Capture the cell that displays the provided text and extract its (X, Y) central coordinate. 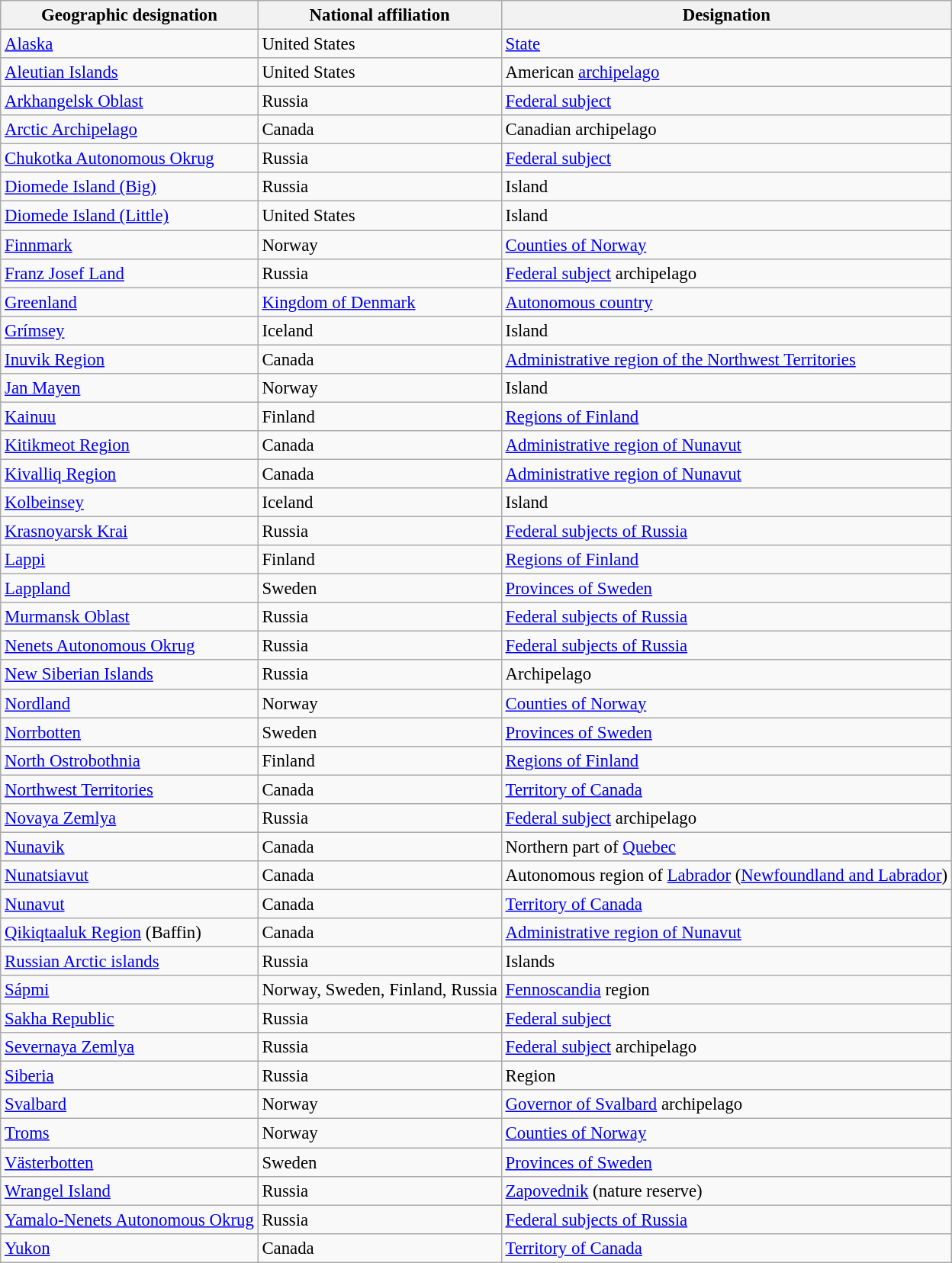
Northwest Territories (130, 789)
Norrbotten (130, 732)
Administrative region of the Northwest Territories (726, 359)
Region (726, 1076)
Canadian archipelago (726, 130)
Wrangel Island (130, 1191)
New Siberian Islands (130, 675)
Lappi (130, 560)
Archipelago (726, 675)
Yukon (130, 1248)
Kitikmeot Region (130, 445)
Finnmark (130, 245)
Nordland (130, 703)
Autonomous country (726, 302)
Zapovednik (nature reserve) (726, 1191)
American archipelago (726, 72)
Severnaya Zemlya (130, 1047)
National affiliation (380, 15)
Alaska (130, 44)
Lappland (130, 589)
Nunatsiavut (130, 876)
Kivalliq Region (130, 474)
Northern part of Quebec (726, 847)
Nenets Autonomous Okrug (130, 646)
Designation (726, 15)
Murmansk Oblast (130, 617)
Arctic Archipelago (130, 130)
Kainuu (130, 416)
Västerbotten (130, 1162)
Sápmi (130, 990)
Nunavut (130, 904)
Norway, Sweden, Finland, Russia (380, 990)
Kingdom of Denmark (380, 302)
Siberia (130, 1076)
Chukotka Autonomous Okrug (130, 159)
Governor of Svalbard archipelago (726, 1105)
Franz Josef Land (130, 273)
Diomede Island (Big) (130, 187)
Fennoscandia region (726, 990)
Qikiqtaaluk Region (Baffin) (130, 933)
Krasnoyarsk Krai (130, 532)
Kolbeinsey (130, 503)
Russian Arctic islands (130, 962)
Aleutian Islands (130, 72)
Sakha Republic (130, 1019)
Yamalo-Nenets Autonomous Okrug (130, 1220)
Grímsey (130, 330)
Islands (726, 962)
Troms (130, 1133)
Greenland (130, 302)
Svalbard (130, 1105)
Nunavik (130, 847)
Inuvik Region (130, 359)
Novaya Zemlya (130, 818)
Autonomous region of Labrador (Newfoundland and Labrador) (726, 876)
Jan Mayen (130, 388)
North Ostrobothnia (130, 760)
Diomede Island (Little) (130, 216)
State (726, 44)
Geographic designation (130, 15)
Arkhangelsk Oblast (130, 101)
